Capture the cell that displays the provided text and extract its [X, Y] central coordinate. 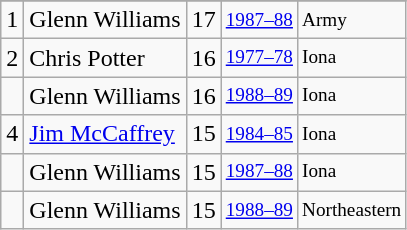
4 [12, 134]
2 [12, 58]
1 [12, 20]
Jim McCaffrey [105, 134]
Northeastern [352, 210]
1984–85 [259, 134]
1977–78 [259, 58]
17 [204, 20]
Army [352, 20]
Chris Potter [105, 58]
